Pinpoint the cell where the given text exists, returning its [X, Y] midpoint coordinate. 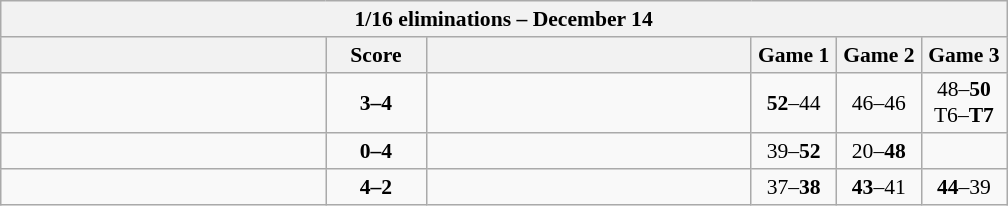
Game 2 [878, 55]
3–4 [376, 102]
46–46 [878, 102]
Game 3 [964, 55]
1/16 eliminations – December 14 [504, 19]
4–2 [376, 187]
0–4 [376, 152]
52–44 [794, 102]
44–39 [964, 187]
Game 1 [794, 55]
20–48 [878, 152]
43–41 [878, 187]
Score [376, 55]
39–52 [794, 152]
37–38 [794, 187]
48–50T6–T7 [964, 102]
